Output the (X, Y) coordinate of the center of the cell containing the given text.  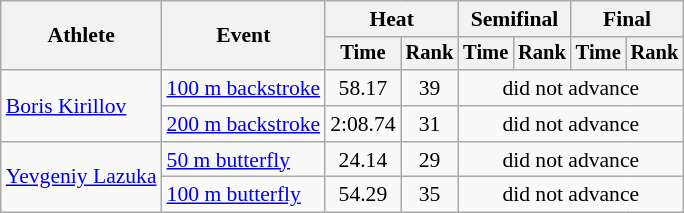
31 (430, 124)
Final (627, 19)
29 (430, 160)
Athlete (82, 36)
100 m backstroke (244, 88)
39 (430, 88)
Event (244, 36)
200 m backstroke (244, 124)
2:08.74 (362, 124)
50 m butterfly (244, 160)
Heat (392, 19)
58.17 (362, 88)
100 m butterfly (244, 195)
35 (430, 195)
54.29 (362, 195)
Yevgeniy Lazuka (82, 178)
Boris Kirillov (82, 106)
Semifinal (514, 19)
24.14 (362, 160)
